Search for the cell housing the specified text and yield its (x, y) center coordinate. 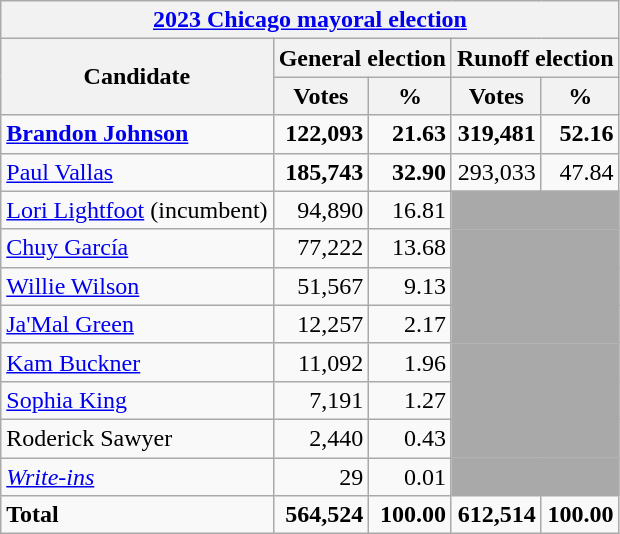
612,514 (496, 515)
2,440 (321, 438)
47.84 (580, 172)
293,033 (496, 172)
51,567 (321, 286)
52.16 (580, 134)
12,257 (321, 324)
Kam Buckner (137, 362)
11,092 (321, 362)
94,890 (321, 210)
16.81 (410, 210)
0.01 (410, 477)
Willie Wilson (137, 286)
29 (321, 477)
Brandon Johnson (137, 134)
319,481 (496, 134)
Write-ins (137, 477)
32.90 (410, 172)
9.13 (410, 286)
185,743 (321, 172)
Candidate (137, 77)
21.63 (410, 134)
General election (362, 58)
7,191 (321, 400)
Runoff election (535, 58)
Sophia King (137, 400)
0.43 (410, 438)
Total (137, 515)
122,093 (321, 134)
Ja'Mal Green (137, 324)
1.96 (410, 362)
Roderick Sawyer (137, 438)
2.17 (410, 324)
Lori Lightfoot (incumbent) (137, 210)
77,222 (321, 248)
13.68 (410, 248)
1.27 (410, 400)
Paul Vallas (137, 172)
Chuy García (137, 248)
564,524 (321, 515)
2023 Chicago mayoral election (310, 20)
